Scan for the cell matching the given text and deliver its (x, y) coordinate at center. 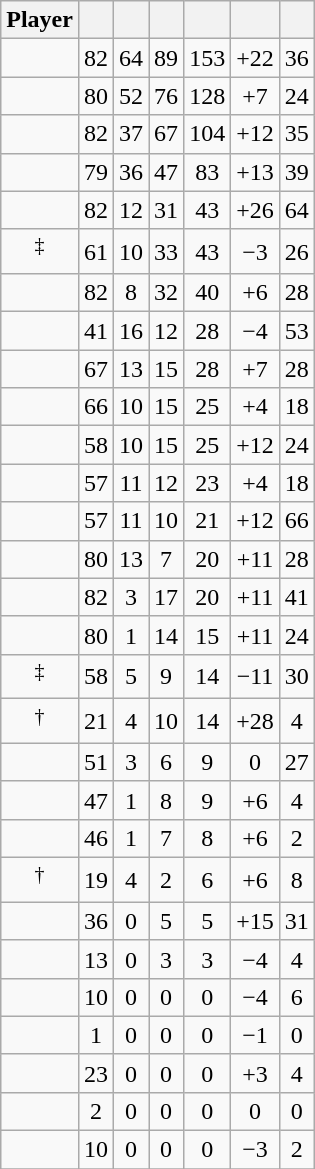
26 (296, 252)
−11 (256, 676)
+22 (256, 58)
61 (96, 252)
52 (132, 96)
17 (166, 597)
Player (40, 20)
+15 (256, 921)
37 (132, 134)
19 (96, 880)
+26 (256, 210)
33 (166, 252)
−1 (256, 1035)
76 (166, 96)
128 (208, 96)
46 (96, 839)
+28 (256, 722)
51 (96, 762)
40 (208, 293)
+13 (256, 172)
32 (166, 293)
79 (96, 172)
153 (208, 58)
30 (296, 676)
16 (132, 331)
+3 (256, 1073)
53 (296, 331)
89 (166, 58)
104 (208, 134)
83 (208, 172)
27 (296, 762)
39 (296, 172)
35 (296, 134)
